Determine the (X, Y) coordinate at the center of the cell enclosing the given text.  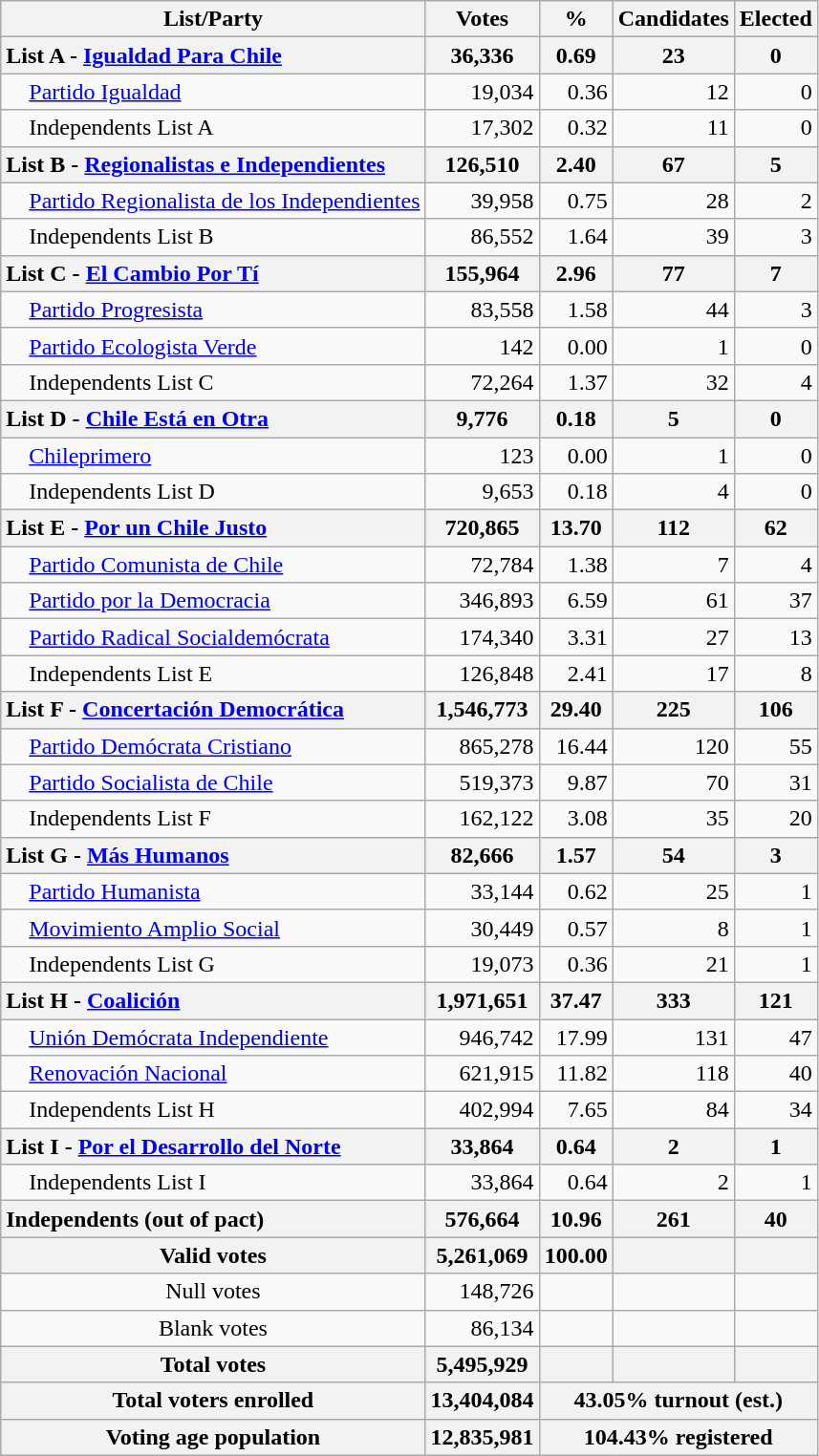
142 (482, 346)
16.44 (575, 746)
1.58 (575, 310)
402,994 (482, 1110)
Independents List G (213, 964)
List H - Coalición (213, 1000)
12 (673, 92)
37.47 (575, 1000)
36,336 (482, 55)
Total voters enrolled (213, 1401)
44 (673, 310)
Partido Humanista (213, 891)
82,666 (482, 855)
List C - El Cambio Por Tí (213, 273)
13,404,084 (482, 1401)
174,340 (482, 637)
9.87 (575, 782)
1.37 (575, 382)
72,264 (482, 382)
Valid votes (213, 1255)
1.38 (575, 565)
Partido Radical Socialdemócrata (213, 637)
148,726 (482, 1292)
126,510 (482, 164)
121 (776, 1000)
Independents List C (213, 382)
List/Party (213, 19)
Chileprimero (213, 456)
Independents List H (213, 1110)
67 (673, 164)
19,034 (482, 92)
0.32 (575, 128)
31 (776, 782)
19,073 (482, 964)
Partido Regionalista de los Independientes (213, 201)
9,653 (482, 492)
21 (673, 964)
Independents List F (213, 819)
2.40 (575, 164)
0.57 (575, 928)
Independents List A (213, 128)
11 (673, 128)
Partido Comunista de Chile (213, 565)
225 (673, 710)
Unión Demócrata Independiente (213, 1037)
29.40 (575, 710)
Movimiento Amplio Social (213, 928)
2.41 (575, 674)
Partido Demócrata Cristiano (213, 746)
25 (673, 891)
621,915 (482, 1074)
17 (673, 674)
86,134 (482, 1328)
Partido Ecologista Verde (213, 346)
23 (673, 55)
576,664 (482, 1219)
Elected (776, 19)
261 (673, 1219)
13 (776, 637)
9,776 (482, 418)
70 (673, 782)
27 (673, 637)
3.08 (575, 819)
106 (776, 710)
34 (776, 1110)
1,546,773 (482, 710)
865,278 (482, 746)
10.96 (575, 1219)
126,848 (482, 674)
List B - Regionalistas e Independientes (213, 164)
346,893 (482, 601)
84 (673, 1110)
Partido Socialista de Chile (213, 782)
1.57 (575, 855)
155,964 (482, 273)
5,495,929 (482, 1364)
Partido Igualdad (213, 92)
72,784 (482, 565)
Independents List I (213, 1183)
List A - Igualdad Para Chile (213, 55)
13.70 (575, 528)
17.99 (575, 1037)
List E - Por un Chile Justo (213, 528)
0.75 (575, 201)
104.43% registered (679, 1437)
20 (776, 819)
86,552 (482, 237)
33,144 (482, 891)
Candidates (673, 19)
Independents List B (213, 237)
519,373 (482, 782)
61 (673, 601)
Total votes (213, 1364)
List D - Chile Está en Otra (213, 418)
35 (673, 819)
Independents List D (213, 492)
55 (776, 746)
Independents (out of pact) (213, 1219)
32 (673, 382)
2.96 (575, 273)
Null votes (213, 1292)
333 (673, 1000)
% (575, 19)
17,302 (482, 128)
7.65 (575, 1110)
118 (673, 1074)
List G - Más Humanos (213, 855)
83,558 (482, 310)
List I - Por el Desarrollo del Norte (213, 1146)
Voting age population (213, 1437)
6.59 (575, 601)
0.62 (575, 891)
131 (673, 1037)
946,742 (482, 1037)
77 (673, 273)
1.64 (575, 237)
1,971,651 (482, 1000)
162,122 (482, 819)
0.69 (575, 55)
112 (673, 528)
39,958 (482, 201)
Votes (482, 19)
Renovación Nacional (213, 1074)
123 (482, 456)
11.82 (575, 1074)
43.05% turnout (est.) (679, 1401)
5,261,069 (482, 1255)
100.00 (575, 1255)
30,449 (482, 928)
37 (776, 601)
3.31 (575, 637)
28 (673, 201)
Partido Progresista (213, 310)
62 (776, 528)
120 (673, 746)
47 (776, 1037)
Partido por la Democracia (213, 601)
Independents List E (213, 674)
720,865 (482, 528)
12,835,981 (482, 1437)
39 (673, 237)
Blank votes (213, 1328)
List F - Concertación Democrática (213, 710)
54 (673, 855)
